Extract the (x, y) coordinate from the center of the cell holding the provided text.  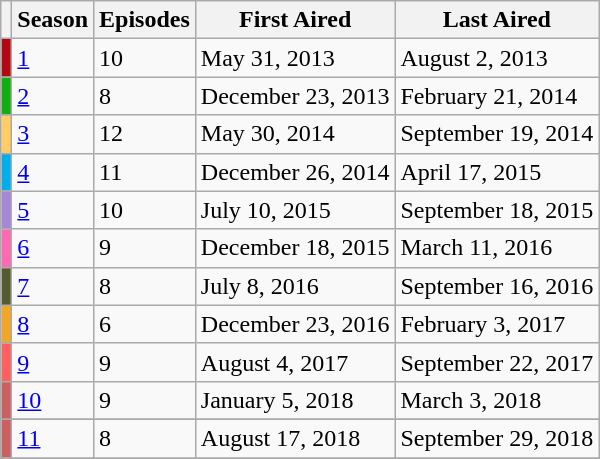
December 26, 2014 (295, 172)
5 (53, 210)
September 19, 2014 (497, 134)
September 16, 2016 (497, 286)
First Aired (295, 20)
July 10, 2015 (295, 210)
February 3, 2017 (497, 324)
May 31, 2013 (295, 58)
March 3, 2018 (497, 400)
August 4, 2017 (295, 362)
May 30, 2014 (295, 134)
7 (53, 286)
January 5, 2018 (295, 400)
December 18, 2015 (295, 248)
12 (145, 134)
February 21, 2014 (497, 96)
August 2, 2013 (497, 58)
3 (53, 134)
Last Aired (497, 20)
4 (53, 172)
Episodes (145, 20)
December 23, 2016 (295, 324)
September 29, 2018 (497, 438)
December 23, 2013 (295, 96)
July 8, 2016 (295, 286)
March 11, 2016 (497, 248)
September 22, 2017 (497, 362)
2 (53, 96)
Season (53, 20)
1 (53, 58)
August 17, 2018 (295, 438)
April 17, 2015 (497, 172)
September 18, 2015 (497, 210)
